Identify which cell holds the provided text, then report its (x, y) central coordinate. 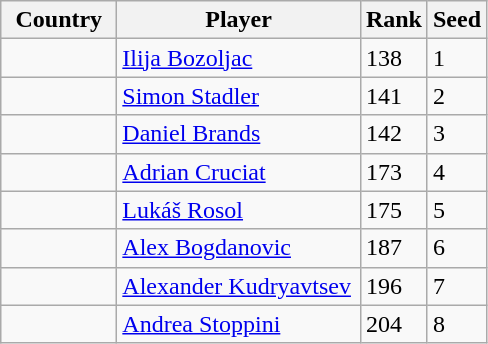
8 (456, 324)
2 (456, 96)
4 (456, 172)
Country (59, 20)
5 (456, 210)
Ilija Bozoljac (239, 58)
Alexander Kudryavtsev (239, 286)
6 (456, 248)
204 (394, 324)
Andrea Stoppini (239, 324)
1 (456, 58)
Adrian Cruciat (239, 172)
187 (394, 248)
Player (239, 20)
3 (456, 134)
196 (394, 286)
Seed (456, 20)
Alex Bogdanovic (239, 248)
Lukáš Rosol (239, 210)
175 (394, 210)
141 (394, 96)
Rank (394, 20)
7 (456, 286)
142 (394, 134)
Simon Stadler (239, 96)
Daniel Brands (239, 134)
173 (394, 172)
138 (394, 58)
